Detect which cell encompasses the target text, then output its (X, Y) center coordinate. 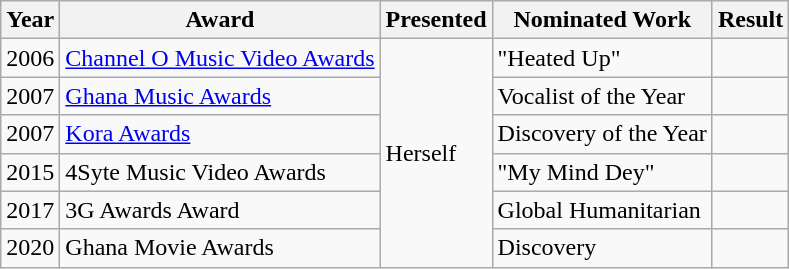
Result (750, 20)
Discovery (602, 248)
Kora Awards (220, 134)
2017 (30, 210)
2006 (30, 58)
Discovery of the Year (602, 134)
2020 (30, 248)
"My Mind Dey" (602, 172)
Vocalist of the Year (602, 96)
2015 (30, 172)
Ghana Music Awards (220, 96)
Channel O Music Video Awards (220, 58)
Global Humanitarian (602, 210)
Nominated Work (602, 20)
Presented (436, 20)
"Heated Up" (602, 58)
Award (220, 20)
4Syte Music Video Awards (220, 172)
Herself (436, 153)
Year (30, 20)
Ghana Movie Awards (220, 248)
3G Awards Award (220, 210)
